Pinpoint the cell where the given text exists, returning its [X, Y] midpoint coordinate. 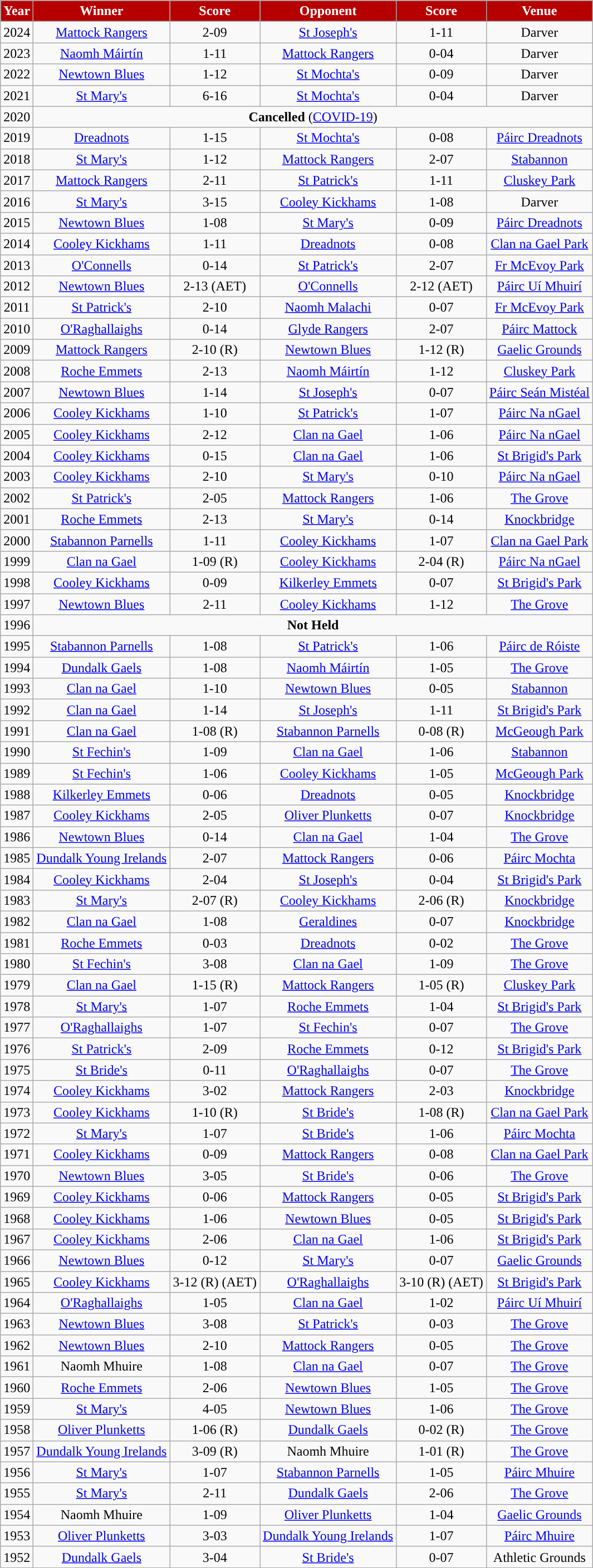
1988 [17, 795]
2017 [17, 180]
Opponent [329, 11]
1983 [17, 900]
2019 [17, 138]
2-04 [215, 879]
1-06 (R) [215, 1430]
1993 [17, 689]
1974 [17, 1091]
Glyde Rangers [329, 329]
1-02 [442, 1303]
3-03 [215, 1536]
2005 [17, 435]
2011 [17, 308]
1962 [17, 1345]
1963 [17, 1324]
2-10 (R) [215, 350]
1987 [17, 816]
1964 [17, 1303]
2007 [17, 392]
2004 [17, 456]
1-12 (R) [442, 350]
1999 [17, 561]
1985 [17, 858]
2016 [17, 201]
1961 [17, 1367]
2013 [17, 265]
1-01 (R) [442, 1451]
0-02 [442, 943]
Cancelled (COVID-19) [313, 117]
1992 [17, 710]
0-10 [442, 477]
1994 [17, 668]
1-05 (R) [442, 985]
2-07 (R) [215, 900]
1981 [17, 943]
Páirc Mattock [539, 329]
Geraldines [329, 921]
Athletic Grounds [539, 1557]
2003 [17, 477]
2018 [17, 159]
1-09 (R) [215, 561]
2002 [17, 498]
Páirc de Róiste [539, 647]
2-04 (R) [442, 561]
2-12 (AET) [442, 287]
2-03 [442, 1091]
4-05 [215, 1409]
1979 [17, 985]
2020 [17, 117]
2014 [17, 244]
3-10 (R) (AET) [442, 1281]
1986 [17, 837]
1968 [17, 1218]
1-10 (R) [215, 1112]
1955 [17, 1493]
1970 [17, 1176]
1965 [17, 1281]
2023 [17, 53]
6-16 [215, 96]
1958 [17, 1430]
Venue [539, 11]
1980 [17, 964]
0-15 [215, 456]
1978 [17, 1007]
Winner [101, 11]
3-05 [215, 1176]
2-12 [215, 435]
3-15 [215, 201]
Not Held [313, 625]
1997 [17, 604]
2012 [17, 287]
1972 [17, 1133]
1982 [17, 921]
0-11 [215, 1070]
2000 [17, 540]
Páirc Seán Mistéal [539, 392]
1966 [17, 1260]
1975 [17, 1070]
2022 [17, 75]
1991 [17, 731]
2009 [17, 350]
2024 [17, 32]
1977 [17, 1028]
1984 [17, 879]
2-13 (AET) [215, 287]
1990 [17, 752]
2021 [17, 96]
1971 [17, 1155]
1-15 [215, 138]
1976 [17, 1049]
1957 [17, 1451]
0-08 (R) [442, 731]
1954 [17, 1515]
2015 [17, 223]
1996 [17, 625]
1967 [17, 1239]
1953 [17, 1536]
1956 [17, 1472]
3-12 (R) (AET) [215, 1281]
1952 [17, 1557]
2001 [17, 519]
Naomh Malachi [329, 308]
3-02 [215, 1091]
0-02 (R) [442, 1430]
Year [17, 11]
1995 [17, 647]
1969 [17, 1197]
2010 [17, 329]
2-06 (R) [442, 900]
2006 [17, 413]
2008 [17, 371]
3-04 [215, 1557]
1998 [17, 583]
3-09 (R) [215, 1451]
1973 [17, 1112]
1989 [17, 773]
1960 [17, 1388]
1-15 (R) [215, 985]
1959 [17, 1409]
